Find where the given text appears and provide that cell's center as [x, y] coordinate. 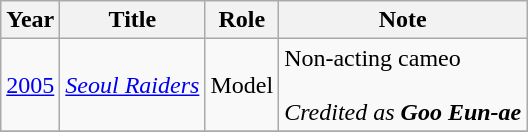
Title [132, 20]
Non-acting cameo Credited as Goo Eun-ae [403, 85]
2005 [30, 85]
Role [242, 20]
Seoul Raiders [132, 85]
Year [30, 20]
Note [403, 20]
Model [242, 85]
